Extract the [x, y] coordinate from the center of the cell holding the provided text.  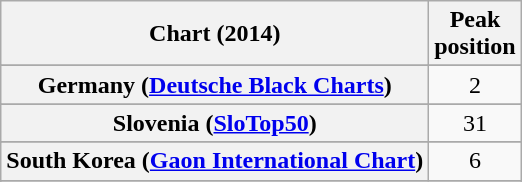
Germany (Deutsche Black Charts) [215, 85]
South Korea (Gaon International Chart) [215, 161]
Chart (2014) [215, 34]
31 [475, 123]
Slovenia (SloTop50) [215, 123]
Peakposition [475, 34]
2 [475, 85]
6 [475, 161]
